Provide the (x, y) coordinate of the cell's center where the given text is located.  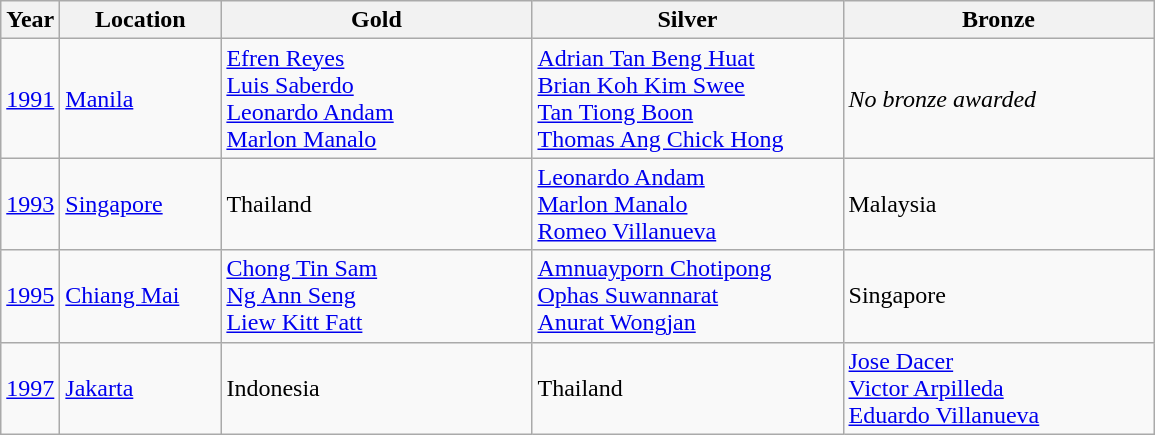
Location (140, 20)
No bronze awarded (998, 98)
Chong Tin Sam Ng Ann Seng Liew Kitt Fatt (376, 296)
Year (30, 20)
Silver (688, 20)
Amnuayporn Chotipong Ophas Suwannarat Anurat Wongjan (688, 296)
Leonardo Andam Marlon Manalo Romeo Villanueva (688, 204)
Adrian Tan Beng Huat Brian Koh Kim Swee Tan Tiong Boon Thomas Ang Chick Hong (688, 98)
Bronze (998, 20)
Efren Reyes Luis Saberdo Leonardo Andam Marlon Manalo (376, 98)
1993 (30, 204)
Manila (140, 98)
Jose Dacer Victor Arpilleda Eduardo Villanueva (998, 388)
Gold (376, 20)
1995 (30, 296)
1997 (30, 388)
Chiang Mai (140, 296)
Malaysia (998, 204)
1991 (30, 98)
Indonesia (376, 388)
Jakarta (140, 388)
